Provide the (X, Y) coordinate of the cell's center where the given text is located.  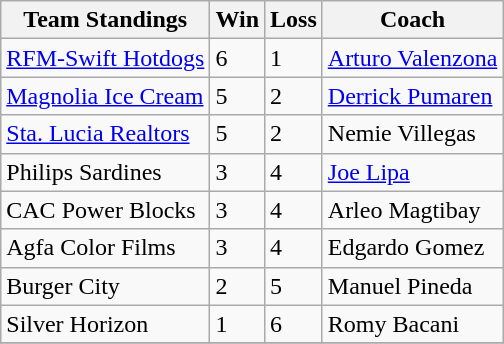
Sta. Lucia Realtors (106, 134)
Arturo Valenzona (412, 58)
Win (238, 20)
Agfa Color Films (106, 248)
Loss (294, 20)
Coach (412, 20)
Nemie Villegas (412, 134)
Derrick Pumaren (412, 96)
Philips Sardines (106, 172)
Manuel Pineda (412, 286)
Joe Lipa (412, 172)
Edgardo Gomez (412, 248)
CAC Power Blocks (106, 210)
Arleo Magtibay (412, 210)
Burger City (106, 286)
RFM-Swift Hotdogs (106, 58)
Team Standings (106, 20)
Magnolia Ice Cream (106, 96)
Romy Bacani (412, 324)
Silver Horizon (106, 324)
